Detect which cell encompasses the target text, then output its (X, Y) center coordinate. 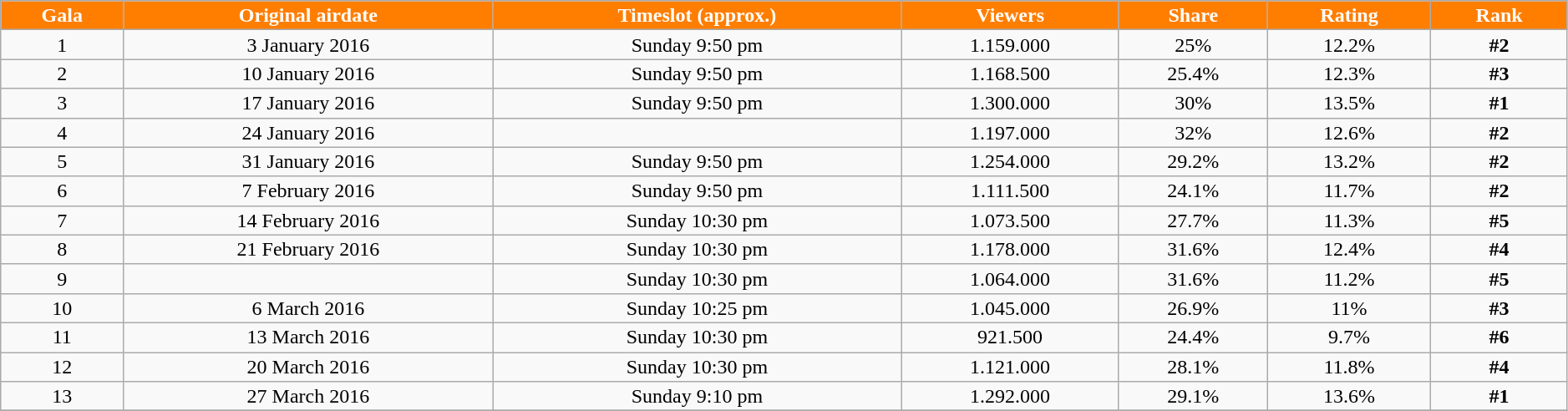
10 (62, 307)
11.2% (1349, 279)
24.4% (1193, 337)
1.178.000 (1011, 249)
6 March 2016 (308, 307)
9 (62, 279)
28.1% (1193, 368)
20 March 2016 (308, 368)
3 (62, 104)
6 (62, 190)
13.2% (1349, 162)
Original airdate (308, 15)
4 (62, 132)
Viewers (1011, 15)
Timeslot (approx.) (697, 15)
Share (1193, 15)
Gala (62, 15)
21 February 2016 (308, 249)
32% (1193, 132)
29.1% (1193, 396)
1.292.000 (1011, 396)
Rank (1499, 15)
1.073.500 (1011, 221)
13 (62, 396)
1.064.000 (1011, 279)
1 (62, 45)
5 (62, 162)
Sunday 10:25 pm (697, 307)
8 (62, 249)
25% (1193, 45)
2 (62, 74)
13.5% (1349, 104)
11% (1349, 307)
1.197.000 (1011, 132)
1.300.000 (1011, 104)
30% (1193, 104)
11 (62, 337)
921.500 (1011, 337)
17 January 2016 (308, 104)
12.2% (1349, 45)
24 January 2016 (308, 132)
24.1% (1193, 190)
27 March 2016 (308, 396)
7 (62, 221)
1.111.500 (1011, 190)
12 (62, 368)
12.6% (1349, 132)
Sunday 9:10 pm (697, 396)
31 January 2016 (308, 162)
12.4% (1349, 249)
1.045.000 (1011, 307)
7 February 2016 (308, 190)
10 January 2016 (308, 74)
Rating (1349, 15)
26.9% (1193, 307)
14 February 2016 (308, 221)
#6 (1499, 337)
1.159.000 (1011, 45)
13 March 2016 (308, 337)
11.7% (1349, 190)
3 January 2016 (308, 45)
1.168.500 (1011, 74)
27.7% (1193, 221)
9.7% (1349, 337)
13.6% (1349, 396)
25.4% (1193, 74)
1.254.000 (1011, 162)
29.2% (1193, 162)
12.3% (1349, 74)
1.121.000 (1011, 368)
11.8% (1349, 368)
11.3% (1349, 221)
